Capture the cell that displays the provided text and extract its (x, y) central coordinate. 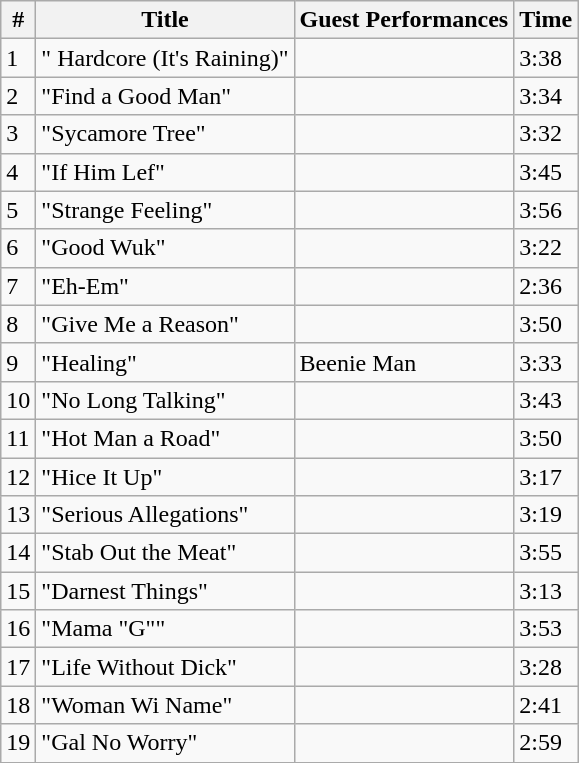
3 (18, 134)
"Stab Out the Meat" (165, 553)
3:43 (546, 400)
"If Him Lef" (165, 172)
"Woman Wi Name" (165, 705)
3:45 (546, 172)
Beenie Man (404, 362)
3:34 (546, 96)
3:32 (546, 134)
"No Long Talking" (165, 400)
3:28 (546, 667)
"Give Me a Reason" (165, 324)
3:22 (546, 248)
3:33 (546, 362)
2:41 (546, 705)
" Hardcore (It's Raining)" (165, 58)
6 (18, 248)
15 (18, 591)
"Serious Allegations" (165, 515)
3:55 (546, 553)
"Darnest Things" (165, 591)
"Hot Man a Road" (165, 438)
"Sycamore Tree" (165, 134)
18 (18, 705)
"Gal No Worry" (165, 743)
2:59 (546, 743)
8 (18, 324)
11 (18, 438)
1 (18, 58)
3:56 (546, 210)
14 (18, 553)
Title (165, 20)
4 (18, 172)
13 (18, 515)
3:13 (546, 591)
9 (18, 362)
3:17 (546, 477)
10 (18, 400)
"Strange Feeling" (165, 210)
2:36 (546, 286)
17 (18, 667)
Guest Performances (404, 20)
"Healing" (165, 362)
3:38 (546, 58)
7 (18, 286)
"Good Wuk" (165, 248)
2 (18, 96)
"Hice It Up" (165, 477)
"Find a Good Man" (165, 96)
12 (18, 477)
"Life Without Dick" (165, 667)
5 (18, 210)
3:19 (546, 515)
"Eh-Em" (165, 286)
3:53 (546, 629)
"Mama "G"" (165, 629)
16 (18, 629)
Time (546, 20)
19 (18, 743)
# (18, 20)
